Scan for the cell matching the given text and deliver its (x, y) coordinate at center. 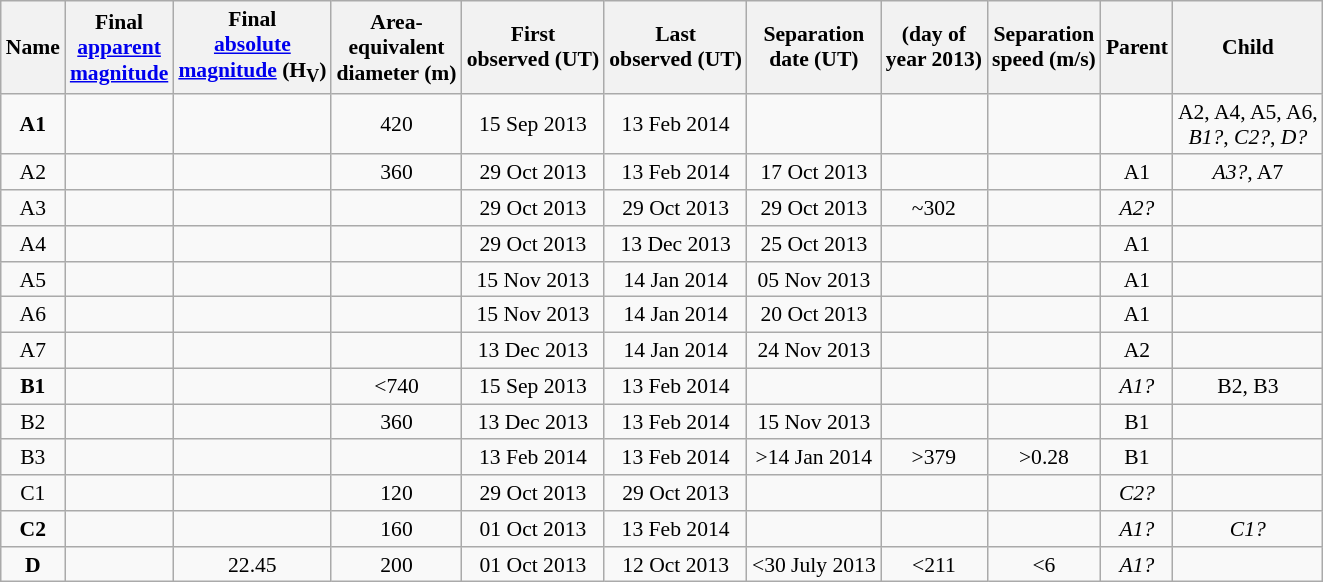
C2? (1137, 493)
~302 (934, 208)
Separationspeed (m/s) (1044, 47)
A3?, A7 (1248, 173)
Finalabsolutemagnitude (HV) (252, 47)
A7 (33, 351)
25 Oct 2013 (814, 244)
Last observed (UT) (676, 47)
<740 (396, 386)
C1 (33, 493)
160 (396, 529)
17 Oct 2013 (814, 173)
B3 (33, 458)
24 Nov 2013 (814, 351)
A6 (33, 315)
>0.28 (1044, 458)
Area-equivalentdiameter (m) (396, 47)
120 (396, 493)
A2, A4, A5, A6,B1?, C2?, D? (1248, 124)
A3 (33, 208)
A2? (1137, 208)
A5 (33, 280)
20 Oct 2013 (814, 315)
01 Oct 2013 (534, 529)
Name (33, 47)
420 (396, 124)
C1? (1248, 529)
05 Nov 2013 (814, 280)
A4 (33, 244)
Separationdate (UT) (814, 47)
Parent (1137, 47)
Child (1248, 47)
C2 (33, 529)
>14 Jan 2014 (814, 458)
B2, B3 (1248, 386)
First observed (UT) (534, 47)
(day ofyear 2013) (934, 47)
Finalapparentmagnitude (119, 47)
B2 (33, 422)
>379 (934, 458)
